Output the (x, y) coordinate of the center of the cell containing the given text.  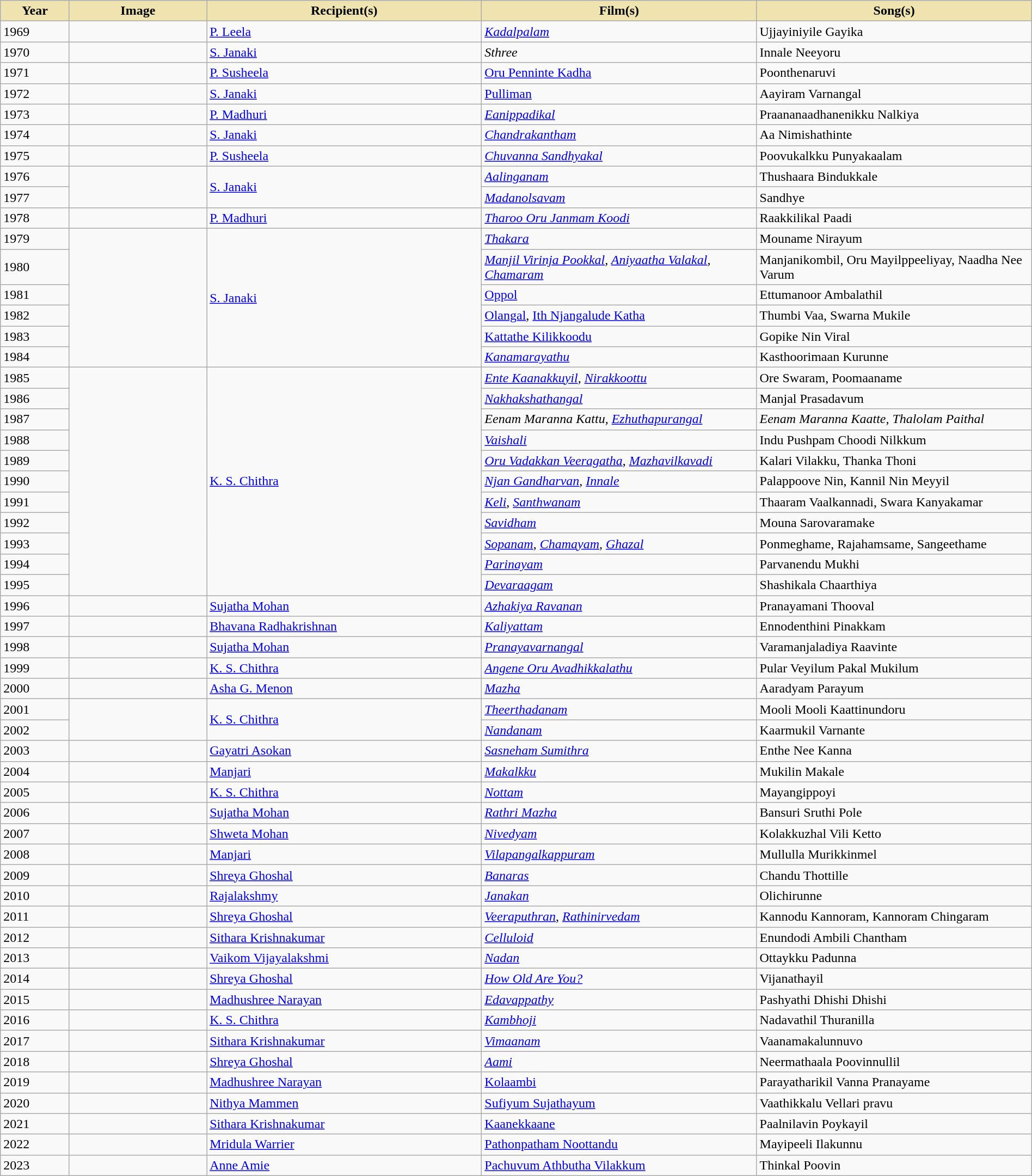
Theerthadanam (619, 709)
1975 (35, 156)
Eanippadikal (619, 114)
1974 (35, 135)
Ore Swaram, Poomaaname (894, 378)
Mayangippoyi (894, 792)
2007 (35, 834)
Oppol (619, 295)
2008 (35, 854)
Kolaambi (619, 1082)
1988 (35, 440)
Manjanikombil, Oru Mayilppeeliyay, Naadha Nee Varum (894, 267)
Asha G. Menon (344, 689)
Madanolsavam (619, 197)
Varamanjaladiya Raavinte (894, 647)
Kadalpalam (619, 32)
Film(s) (619, 11)
Angene Oru Avadhikkalathu (619, 668)
Aayiram Varnangal (894, 94)
Image (138, 11)
Chandrakantham (619, 135)
Nakhakshathangal (619, 399)
Paalnilavin Poykayil (894, 1124)
Mayipeeli Ilakunnu (894, 1144)
Celluloid (619, 937)
Aaradyam Parayum (894, 689)
2016 (35, 1020)
Mouname Nirayum (894, 238)
Neermathaala Poovinnullil (894, 1062)
2011 (35, 916)
1983 (35, 336)
Nandanam (619, 730)
Kanamarayathu (619, 357)
Ponmeghame, Rajahamsame, Sangeethame (894, 543)
Song(s) (894, 11)
1998 (35, 647)
1972 (35, 94)
Nivedyam (619, 834)
Nottam (619, 792)
Chuvanna Sandhyakal (619, 156)
Vilapangalkappuram (619, 854)
1991 (35, 502)
2012 (35, 937)
Poovukalkku Punyakaalam (894, 156)
Kaarmukil Varnante (894, 730)
1997 (35, 627)
2019 (35, 1082)
Kolakkuzhal Vili Ketto (894, 834)
Sthree (619, 52)
P. Leela (344, 32)
Olichirunne (894, 896)
Aa Nimishathinte (894, 135)
2023 (35, 1165)
Poonthenaruvi (894, 73)
Rajalakshmy (344, 896)
Raakkilikal Paadi (894, 218)
Recipient(s) (344, 11)
Oru Penninte Kadha (619, 73)
Sandhye (894, 197)
Vaikom Vijayalakshmi (344, 958)
Kasthoorimaan Kurunne (894, 357)
2009 (35, 875)
Nithya Mammen (344, 1103)
Devaraagam (619, 585)
Janakan (619, 896)
Edavappathy (619, 1000)
2005 (35, 792)
Vaanamakalunnuvo (894, 1041)
Tharoo Oru Janmam Koodi (619, 218)
2020 (35, 1103)
Shashikala Chaarthiya (894, 585)
Thinkal Poovin (894, 1165)
Kattathe Kilikkoodu (619, 336)
Pathonpatham Noottandu (619, 1144)
Aalinganam (619, 176)
2002 (35, 730)
2004 (35, 771)
Gayatri Asokan (344, 751)
2014 (35, 979)
Pranayavarnangal (619, 647)
2003 (35, 751)
Indu Pushpam Choodi Nilkkum (894, 440)
1995 (35, 585)
Sasneham Sumithra (619, 751)
Year (35, 11)
2000 (35, 689)
Ente Kaanakkuyil, Nirakkoottu (619, 378)
Eenam Maranna Kaatte, Thalolam Paithal (894, 419)
Mukilin Makale (894, 771)
1992 (35, 523)
2015 (35, 1000)
2018 (35, 1062)
Rathri Mazha (619, 813)
Vimaanam (619, 1041)
1994 (35, 564)
Kalari Vilakku, Thanka Thoni (894, 461)
Mooli Mooli Kaattinundoru (894, 709)
1978 (35, 218)
Ettumanoor Ambalathil (894, 295)
Praananaadhanenikku Nalkiya (894, 114)
2022 (35, 1144)
Bhavana Radhakrishnan (344, 627)
Kannodu Kannoram, Kannoram Chingaram (894, 916)
Gopike Nin Viral (894, 336)
Enthe Nee Kanna (894, 751)
1984 (35, 357)
Chandu Thottille (894, 875)
Bansuri Sruthi Pole (894, 813)
2001 (35, 709)
Njan Gandharvan, Innale (619, 481)
Kambhoji (619, 1020)
Banaras (619, 875)
Palappoove Nin, Kannil Nin Meyyil (894, 481)
2021 (35, 1124)
1970 (35, 52)
Ujjayiniyile Gayika (894, 32)
Vaishali (619, 440)
Pulliman (619, 94)
Kaliyattam (619, 627)
Makalkku (619, 771)
Mouna Sarovaramake (894, 523)
Pachuvum Athbutha Vilakkum (619, 1165)
Manjal Prasadavum (894, 399)
Nadan (619, 958)
1969 (35, 32)
1982 (35, 316)
Mazha (619, 689)
Parayatharikil Vanna Pranayame (894, 1082)
Eenam Maranna Kattu, Ezhuthapurangal (619, 419)
1979 (35, 238)
Parvanendu Mukhi (894, 564)
Thakara (619, 238)
Vaathikkalu Vellari pravu (894, 1103)
Ennodenthini Pinakkam (894, 627)
Olangal, Ith Njangalude Katha (619, 316)
Pular Veyilum Pakal Mukilum (894, 668)
Thaaram Vaalkannadi, Swara Kanyakamar (894, 502)
1985 (35, 378)
Vijanathayil (894, 979)
Mullulla Murikkinmel (894, 854)
Nadavathil Thuranilla (894, 1020)
Keli, Santhwanam (619, 502)
1989 (35, 461)
2017 (35, 1041)
Thushaara Bindukkale (894, 176)
Pashyathi Dhishi Dhishi (894, 1000)
1971 (35, 73)
Pranayamani Thooval (894, 606)
Ottaykku Padunna (894, 958)
Veeraputhran, Rathinirvedam (619, 916)
1973 (35, 114)
Sopanam, Chamayam, Ghazal (619, 543)
1980 (35, 267)
1977 (35, 197)
1987 (35, 419)
Azhakiya Ravanan (619, 606)
Sufiyum Sujathayum (619, 1103)
Savidham (619, 523)
1986 (35, 399)
1996 (35, 606)
1999 (35, 668)
Thumbi Vaa, Swarna Mukile (894, 316)
Innale Neeyoru (894, 52)
Kaanekkaane (619, 1124)
Mridula Warrier (344, 1144)
2010 (35, 896)
1993 (35, 543)
1990 (35, 481)
Parinayam (619, 564)
Oru Vadakkan Veeragatha, Mazhavilkavadi (619, 461)
Manjil Virinja Pookkal, Aniyaatha Valakal, Chamaram (619, 267)
1976 (35, 176)
Shweta Mohan (344, 834)
How Old Are You? (619, 979)
1981 (35, 295)
Enundodi Ambili Chantham (894, 937)
2013 (35, 958)
2006 (35, 813)
Aami (619, 1062)
Anne Amie (344, 1165)
